Return [x, y] of the center of cell containing provided text 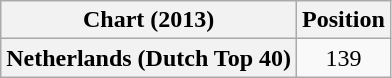
Chart (2013) [149, 20]
Position [344, 20]
139 [344, 58]
Netherlands (Dutch Top 40) [149, 58]
